For the text-containing cell, return its midpoint in (x, y) coordinate format. 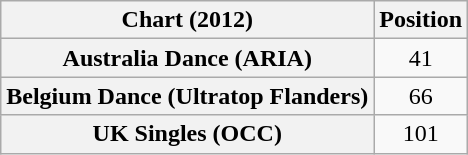
Australia Dance (ARIA) (188, 58)
Position (421, 20)
101 (421, 134)
41 (421, 58)
Chart (2012) (188, 20)
Belgium Dance (Ultratop Flanders) (188, 96)
66 (421, 96)
UK Singles (OCC) (188, 134)
